Identify which cell holds the provided text, then report its [X, Y] central coordinate. 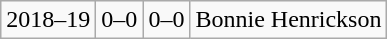
2018–19 [48, 20]
Bonnie Henrickson [288, 20]
